Capture the cell that displays the provided text and extract its (X, Y) central coordinate. 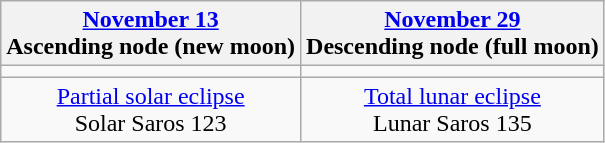
Partial solar eclipseSolar Saros 123 (151, 110)
November 13Ascending node (new moon) (151, 34)
Total lunar eclipseLunar Saros 135 (453, 110)
November 29Descending node (full moon) (453, 34)
